From the cell containing the given text, extract its center point as [x, y] coordinate. 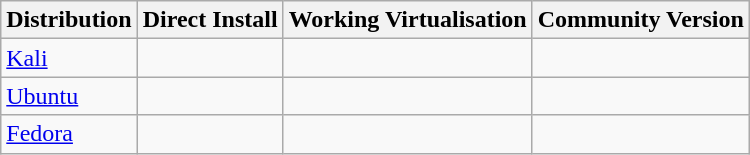
Fedora [69, 134]
Direct Install [210, 20]
Working Virtualisation [408, 20]
Ubuntu [69, 96]
Kali [69, 58]
Distribution [69, 20]
Community Version [640, 20]
